Detect which cell encompasses the target text, then output its [X, Y] center coordinate. 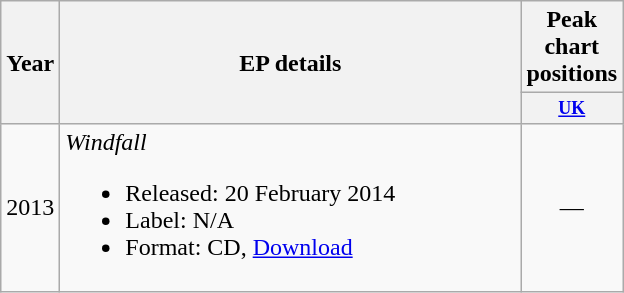
WindfallReleased: 20 February 2014 Label: N/AFormat: CD, Download [290, 208]
Year [30, 62]
Peak chart positions [572, 47]
UK [572, 108]
2013 [30, 208]
EP details [290, 62]
— [572, 208]
